Extract the [X, Y] coordinate from the center of the cell holding the provided text.  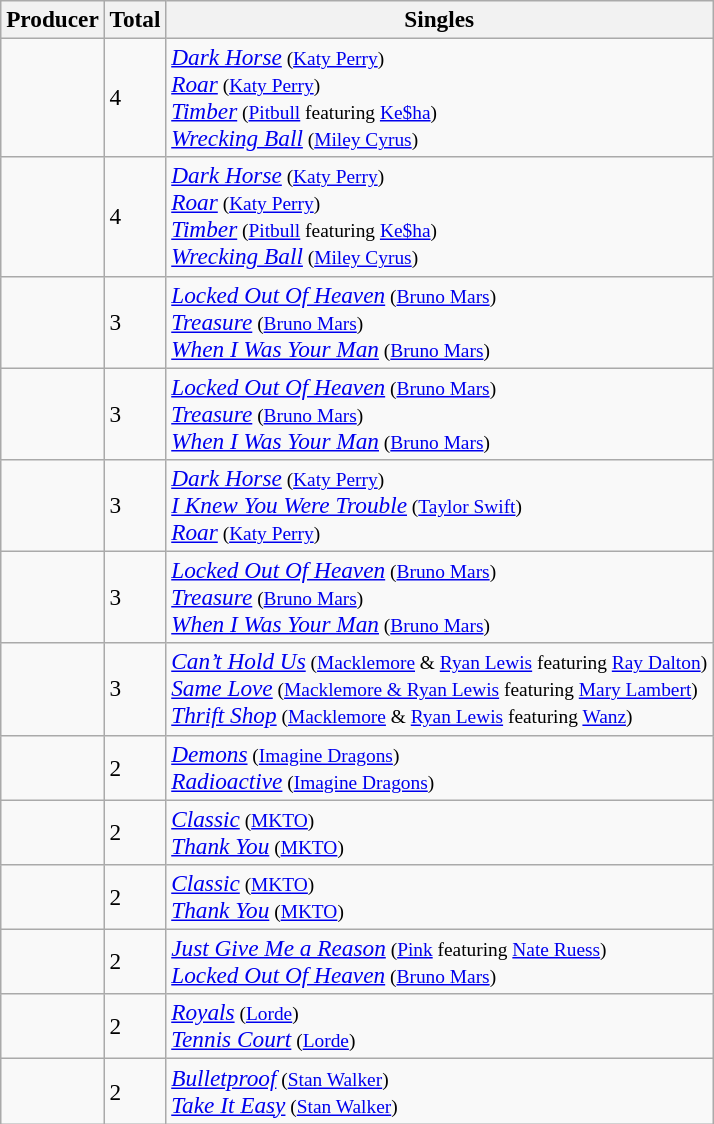
Dark Horse (Katy Perry)I Knew You Were Trouble (Taylor Swift)Roar (Katy Perry) [440, 505]
Total [135, 19]
Demons (Imagine Dragons)Radioactive (Imagine Dragons) [440, 768]
Singles [440, 19]
Producer [52, 19]
Royals (Lorde)Tennis Court (Lorde) [440, 1026]
Bulletproof (Stan Walker)Take It Easy (Stan Walker) [440, 1090]
Just Give Me a Reason (Pink featuring Nate Ruess)Locked Out Of Heaven (Bruno Mars) [440, 962]
